Extract the (x, y) coordinate from the center of the cell holding the provided text.  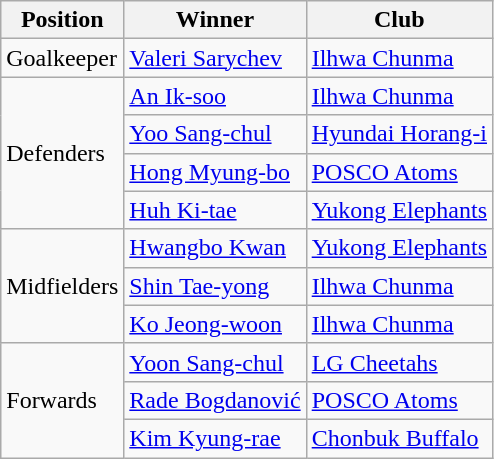
Valeri Sarychev (215, 58)
Club (399, 20)
Forwards (62, 400)
Huh Ki-tae (215, 210)
Shin Tae-yong (215, 286)
Rade Bogdanović (215, 400)
Midfielders (62, 286)
Ko Jeong-woon (215, 324)
Hong Myung-bo (215, 172)
Kim Kyung-rae (215, 438)
LG Cheetahs (399, 362)
Goalkeeper (62, 58)
Chonbuk Buffalo (399, 438)
Defenders (62, 153)
Yoon Sang-chul (215, 362)
Position (62, 20)
Winner (215, 20)
Hyundai Horang-i (399, 134)
An Ik-soo (215, 96)
Yoo Sang-chul (215, 134)
Hwangbo Kwan (215, 248)
